Return [X, Y] of the center of cell containing provided text 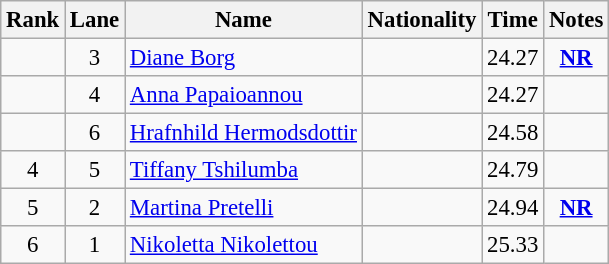
25.33 [513, 245]
Hrafnhild Hermodsdottir [244, 133]
1 [95, 245]
Time [513, 20]
Name [244, 20]
Notes [576, 20]
Rank [33, 20]
Martina Pretelli [244, 208]
24.94 [513, 208]
Tiffany Tshilumba [244, 170]
Nikoletta Nikolettou [244, 245]
Lane [95, 20]
24.58 [513, 133]
2 [95, 208]
Diane Borg [244, 58]
24.79 [513, 170]
3 [95, 58]
Nationality [422, 20]
Anna Papaioannou [244, 95]
